Determine the (X, Y) coordinate at the center of the cell enclosing the given text.  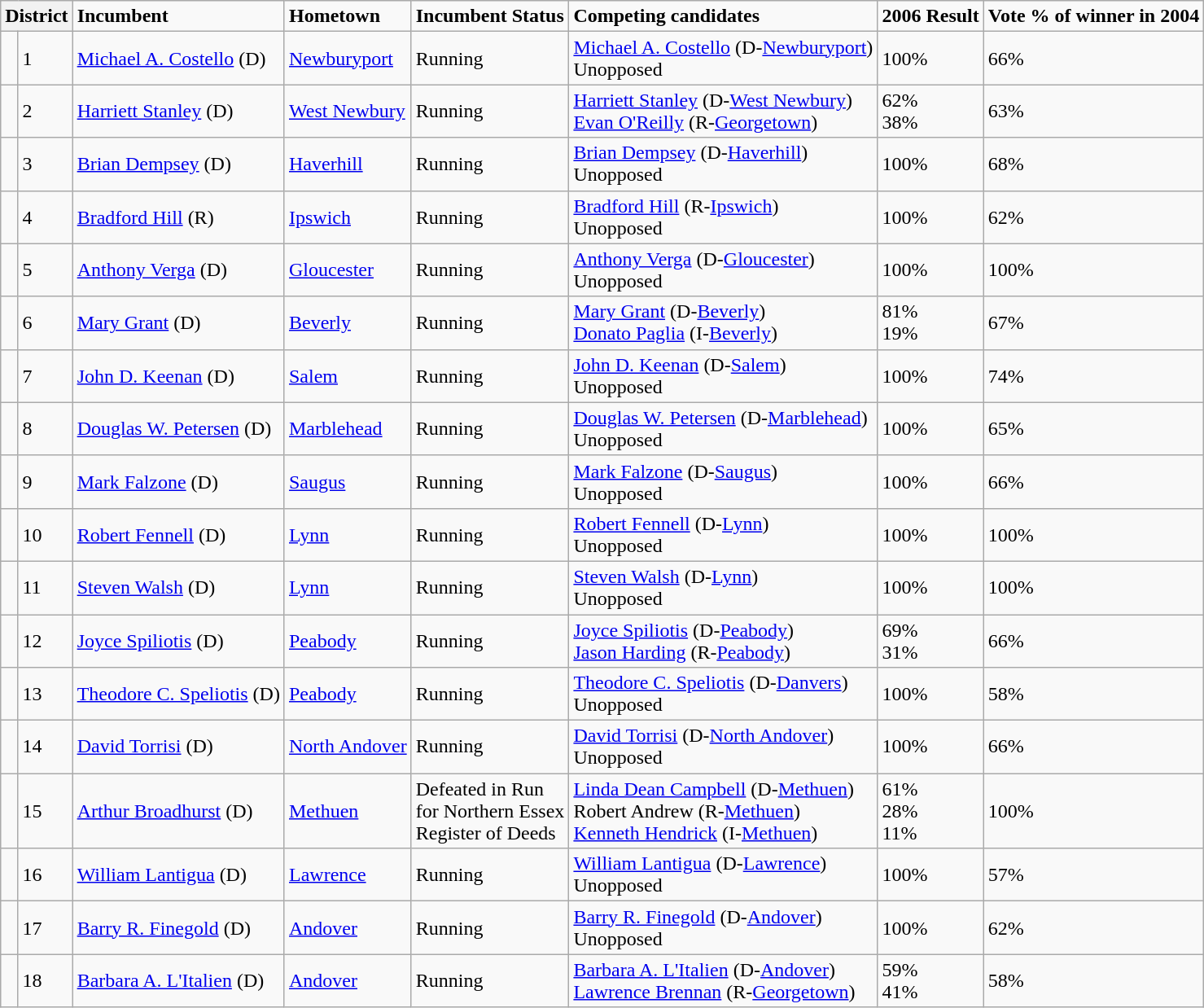
Joyce Spiliotis (D-Peabody) Jason Harding (R-Peabody) (723, 640)
16 (46, 874)
Vote % of winner in 2004 (1093, 16)
18 (46, 980)
68% (1093, 164)
Mary Grant (D) (178, 322)
Lawrence (348, 874)
65% (1093, 428)
West Newbury (348, 111)
Harriett Stanley (D) (178, 111)
59% 41% (930, 980)
Robert Fennell (D) (178, 534)
Bradford Hill (R-Ipswich) Unopposed (723, 217)
Barry R. Finegold (D) (178, 928)
David Torrisi (D-North Andover) Unopposed (723, 747)
Gloucester (348, 270)
Barry R. Finegold (D-Andover) Unopposed (723, 928)
Mary Grant (D-Beverly) Donato Paglia (I-Beverly) (723, 322)
Barbara A. L'Italien (D) (178, 980)
Anthony Verga (D) (178, 270)
Competing candidates (723, 16)
8 (46, 428)
Douglas W. Petersen (D-Marblehead) Unopposed (723, 428)
Beverly (348, 322)
Michael A. Costello (D-Newburyport) Unopposed (723, 59)
District (37, 16)
Robert Fennell (D-Lynn) Unopposed (723, 534)
74% (1093, 376)
Steven Walsh (D) (178, 588)
2006 Result (930, 16)
7 (46, 376)
Marblehead (348, 428)
Mark Falzone (D) (178, 482)
Newburyport (348, 59)
1 (46, 59)
Salem (348, 376)
11 (46, 588)
17 (46, 928)
10 (46, 534)
Steven Walsh (D-Lynn) Unopposed (723, 588)
Theodore C. Speliotis (D) (178, 694)
Haverhill (348, 164)
12 (46, 640)
69% 31% (930, 640)
5 (46, 270)
Mark Falzone (D-Saugus) Unopposed (723, 482)
57% (1093, 874)
Hometown (348, 16)
6 (46, 322)
Brian Dempsey (D) (178, 164)
Defeated in Run for Northern Essex Register of Deeds (490, 811)
Incumbent (178, 16)
15 (46, 811)
14 (46, 747)
9 (46, 482)
John D. Keenan (D) (178, 376)
Linda Dean Campbell (D-Methuen) Robert Andrew (R-Methuen) Kenneth Hendrick (I-Methuen) (723, 811)
3 (46, 164)
81% 19% (930, 322)
William Lantigua (D) (178, 874)
Brian Dempsey (D-Haverhill) Unopposed (723, 164)
61% 28% 11% (930, 811)
Incumbent Status (490, 16)
Harriett Stanley (D-West Newbury) Evan O'Reilly (R-Georgetown) (723, 111)
John D. Keenan (D-Salem) Unopposed (723, 376)
David Torrisi (D) (178, 747)
Michael A. Costello (D) (178, 59)
Barbara A. L'Italien (D-Andover) Lawrence Brennan (R-Georgetown) (723, 980)
63% (1093, 111)
Bradford Hill (R) (178, 217)
Douglas W. Petersen (D) (178, 428)
Theodore C. Speliotis (D-Danvers) Unopposed (723, 694)
Ipswich (348, 217)
13 (46, 694)
Arthur Broadhurst (D) (178, 811)
Anthony Verga (D-Gloucester) Unopposed (723, 270)
62% 38% (930, 111)
2 (46, 111)
Methuen (348, 811)
Saugus (348, 482)
Joyce Spiliotis (D) (178, 640)
4 (46, 217)
William Lantigua (D-Lawrence) Unopposed (723, 874)
North Andover (348, 747)
67% (1093, 322)
